Locate the cell with the specified text and output its [X, Y] center coordinate. 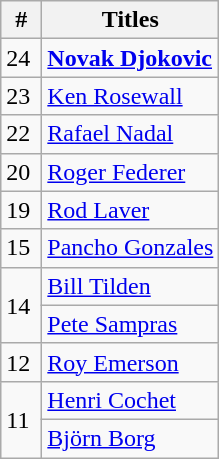
Roy Emerson [130, 362]
12 [22, 362]
23 [22, 96]
19 [22, 210]
Titles [130, 20]
Rod Laver [130, 210]
Björn Borg [130, 438]
Pancho Gonzales [130, 248]
Novak Djokovic [130, 58]
Bill Tilden [130, 286]
Henri Cochet [130, 400]
22 [22, 134]
Pete Sampras [130, 324]
Roger Federer [130, 172]
Ken Rosewall [130, 96]
20 [22, 172]
24 [22, 58]
Rafael Nadal [130, 134]
11 [22, 419]
15 [22, 248]
# [22, 20]
14 [22, 305]
